Identify which cell holds the provided text, then report its [x, y] central coordinate. 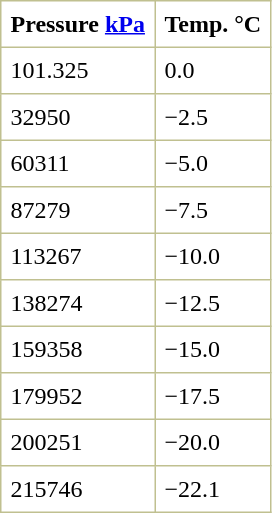
32950 [78, 117]
138274 [78, 303]
−20.0 [213, 442]
−10.0 [213, 256]
215746 [78, 489]
Pressure kPa [78, 24]
101.325 [78, 70]
87279 [78, 210]
179952 [78, 396]
−2.5 [213, 117]
60311 [78, 163]
−22.1 [213, 489]
200251 [78, 442]
−5.0 [213, 163]
−12.5 [213, 303]
−17.5 [213, 396]
159358 [78, 349]
0.0 [213, 70]
Temp. °C [213, 24]
−7.5 [213, 210]
−15.0 [213, 349]
113267 [78, 256]
